Identify which cell holds the provided text, then report its [x, y] central coordinate. 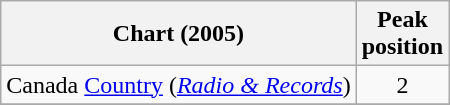
2 [402, 85]
Canada Country (Radio & Records) [178, 85]
Chart (2005) [178, 34]
Peakposition [402, 34]
